Search for the cell housing the specified text and yield its (x, y) center coordinate. 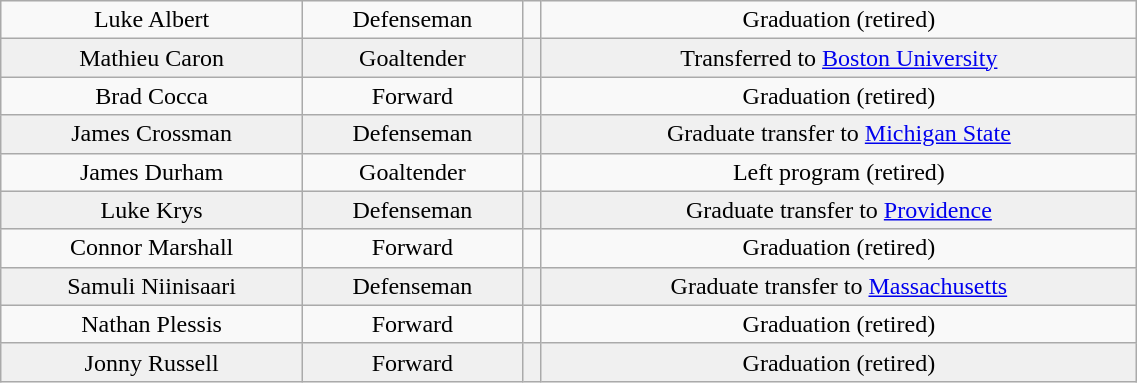
Left program (retired) (839, 172)
James Durham (152, 172)
Nathan Plessis (152, 324)
James Crossman (152, 134)
Graduate transfer to Providence (839, 210)
Connor Marshall (152, 248)
Brad Cocca (152, 96)
Graduate transfer to Massachusetts (839, 286)
Graduate transfer to Michigan State (839, 134)
Luke Albert (152, 20)
Luke Krys (152, 210)
Mathieu Caron (152, 58)
Samuli Niinisaari (152, 286)
Transferred to Boston University (839, 58)
Jonny Russell (152, 362)
